Return the [X, Y] coordinate for the center point of the cell that contains the specified text.  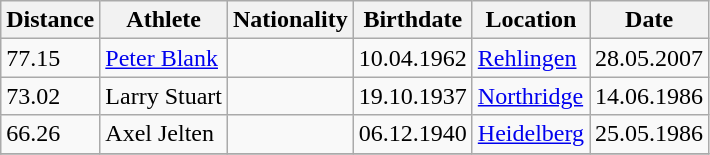
Peter Blank [164, 58]
Athlete [164, 20]
Rehlingen [530, 58]
Nationality [290, 20]
66.26 [50, 134]
06.12.1940 [412, 134]
Birthdate [412, 20]
Northridge [530, 96]
10.04.1962 [412, 58]
19.10.1937 [412, 96]
77.15 [50, 58]
Location [530, 20]
Distance [50, 20]
Heidelberg [530, 134]
Axel Jelten [164, 134]
Larry Stuart [164, 96]
25.05.1986 [650, 134]
73.02 [50, 96]
28.05.2007 [650, 58]
14.06.1986 [650, 96]
Date [650, 20]
